Scan for the cell matching the given text and deliver its (x, y) coordinate at center. 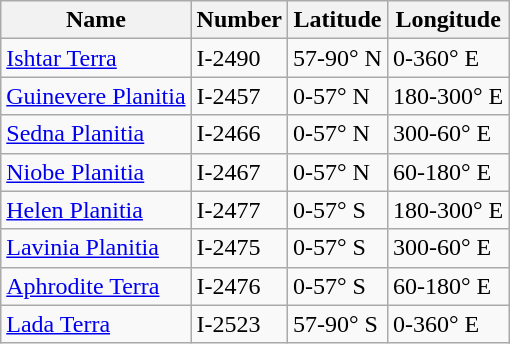
Guinevere Planitia (96, 96)
Niobe Planitia (96, 172)
I-2475 (239, 248)
I-2466 (239, 134)
Lada Terra (96, 324)
Latitude (337, 20)
Ishtar Terra (96, 58)
Longitude (448, 20)
Helen Planitia (96, 210)
Lavinia Planitia (96, 248)
I-2477 (239, 210)
I-2467 (239, 172)
57-90° S (337, 324)
Aphrodite Terra (96, 286)
Name (96, 20)
Number (239, 20)
I-2476 (239, 286)
I-2523 (239, 324)
I-2490 (239, 58)
Sedna Planitia (96, 134)
I-2457 (239, 96)
57-90° N (337, 58)
